Extract the [x, y] coordinate from the center of the cell holding the provided text.  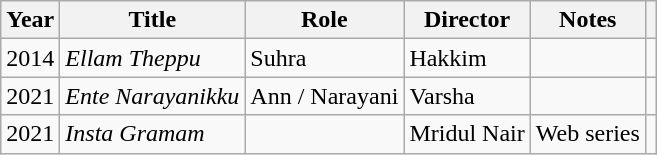
Title [152, 20]
Ente Narayanikku [152, 96]
Web series [588, 134]
Ann / Narayani [324, 96]
Role [324, 20]
Hakkim [467, 58]
Varsha [467, 96]
Mridul Nair [467, 134]
Notes [588, 20]
Suhra [324, 58]
Director [467, 20]
Year [30, 20]
2014 [30, 58]
Insta Gramam [152, 134]
Ellam Theppu [152, 58]
